For the text-containing cell, return its midpoint in [x, y] coordinate format. 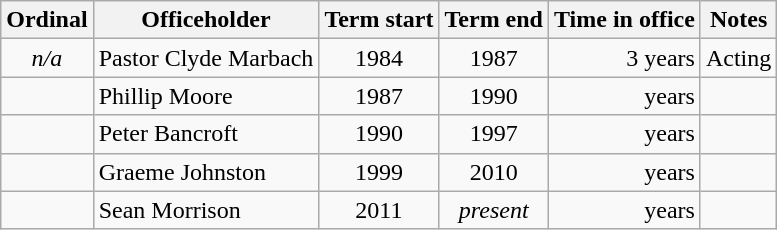
1999 [379, 172]
Graeme Johnston [206, 172]
Notes [738, 20]
Sean Morrison [206, 210]
2011 [379, 210]
Term end [494, 20]
Ordinal [47, 20]
1997 [494, 134]
present [494, 210]
Peter Bancroft [206, 134]
2010 [494, 172]
Phillip Moore [206, 96]
Officeholder [206, 20]
Pastor Clyde Marbach [206, 58]
Acting [738, 58]
1984 [379, 58]
3 years [625, 58]
Time in office [625, 20]
n/a [47, 58]
Term start [379, 20]
